From the cell containing the given text, extract its center point as (X, Y) coordinate. 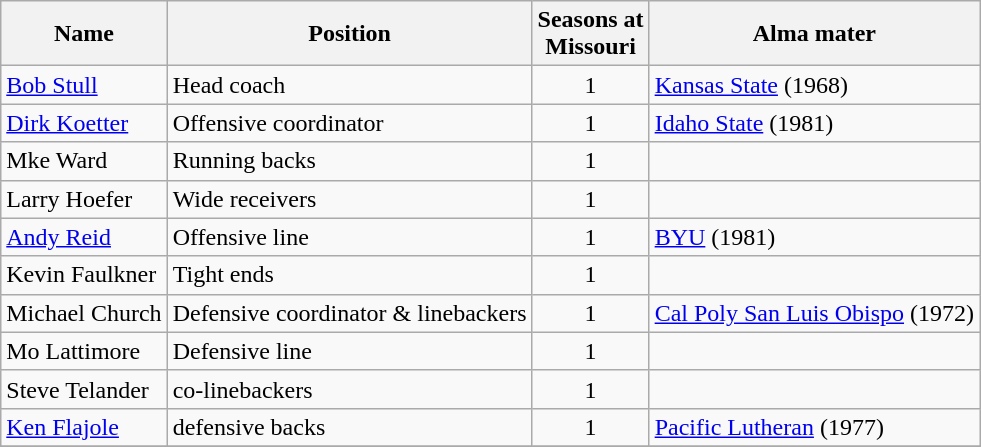
Mke Ward (84, 161)
Kansas State (1968) (814, 85)
Dirk Koetter (84, 123)
Offensive coordinator (350, 123)
Alma mater (814, 34)
Position (350, 34)
Name (84, 34)
Steve Telander (84, 389)
Offensive line (350, 237)
Wide receivers (350, 199)
Defensive coordinator & linebackers (350, 313)
Head coach (350, 85)
Pacific Lutheran (1977) (814, 427)
Running backs (350, 161)
Larry Hoefer (84, 199)
Michael Church (84, 313)
Ken Flajole (84, 427)
Tight ends (350, 275)
Bob Stull (84, 85)
Seasons atMissouri (590, 34)
co-linebackers (350, 389)
Cal Poly San Luis Obispo (1972) (814, 313)
Andy Reid (84, 237)
Defensive line (350, 351)
Mo Lattimore (84, 351)
Kevin Faulkner (84, 275)
Idaho State (1981) (814, 123)
defensive backs (350, 427)
BYU (1981) (814, 237)
